Capture the cell that displays the provided text and extract its [X, Y] central coordinate. 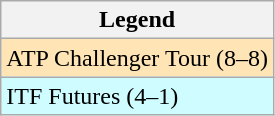
Legend [138, 20]
ITF Futures (4–1) [138, 96]
ATP Challenger Tour (8–8) [138, 58]
